Locate the cell with the specified text and output its [x, y] center coordinate. 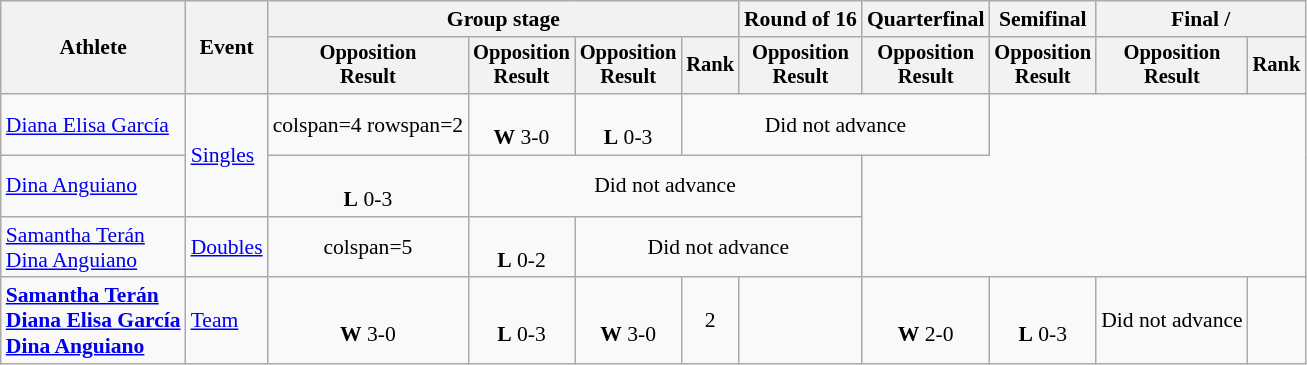
Dina Anguiano [94, 186]
Singles [227, 155]
Quarterfinal [926, 19]
Group stage [504, 19]
Samantha TeránDiana Elisa GarcíaDina Anguiano [94, 322]
colspan=4 rowspan=2 [368, 124]
L 0-2 [522, 248]
2 [710, 322]
colspan=5 [368, 248]
Round of 16 [800, 19]
Semifinal [1042, 19]
Team [227, 322]
Athlete [94, 48]
W 2-0 [926, 322]
Event [227, 48]
Samantha TeránDina Anguiano [94, 248]
Diana Elisa García [94, 124]
Final / [1200, 19]
Doubles [227, 248]
